Output the [x, y] coordinate of the center of the cell containing the given text.  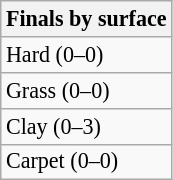
Finals by surface [86, 18]
Hard (0–0) [86, 54]
Grass (0–0) [86, 90]
Clay (0–3) [86, 126]
Carpet (0–0) [86, 162]
